Detect which cell encompasses the target text, then output its (x, y) center coordinate. 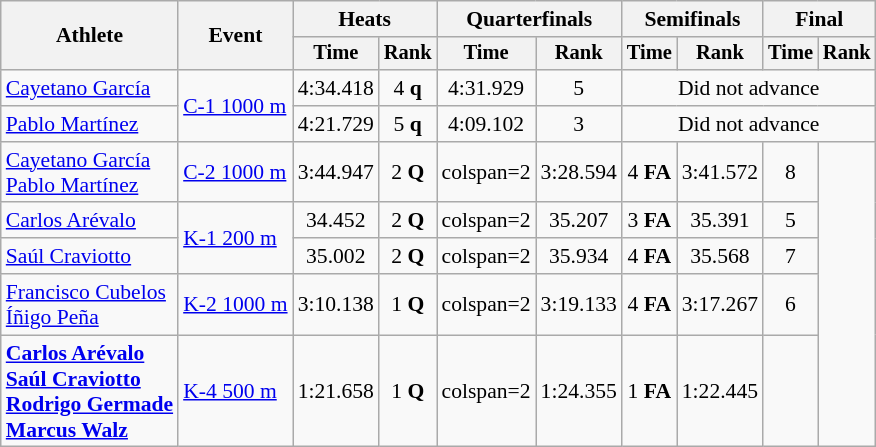
3 (579, 124)
3 FA (650, 221)
35.568 (720, 256)
4:34.418 (336, 88)
6 (790, 304)
35.002 (336, 256)
1:22.445 (720, 391)
1:21.658 (336, 391)
C-2 1000 m (235, 172)
Carlos ArévaloSaúl CraviottoRodrigo GermadeMarcus Walz (90, 391)
Francisco CubelosÍñigo Peña (90, 304)
35.391 (720, 221)
35.934 (579, 256)
Cayetano GarcíaPablo Martínez (90, 172)
5 q (408, 124)
Carlos Arévalo (90, 221)
Quarterfinals (528, 19)
1:24.355 (579, 391)
35.207 (579, 221)
Heats (365, 19)
34.452 (336, 221)
8 (790, 172)
Event (235, 36)
4 q (408, 88)
K-1 200 m (235, 238)
3:28.594 (579, 172)
4:31.929 (486, 88)
Saúl Craviotto (90, 256)
C-1 1000 m (235, 106)
4:21.729 (336, 124)
Final (819, 19)
Pablo Martínez (90, 124)
7 (790, 256)
K-4 500 m (235, 391)
3:41.572 (720, 172)
1 FA (650, 391)
K-2 1000 m (235, 304)
3:17.267 (720, 304)
3:19.133 (579, 304)
3:10.138 (336, 304)
Athlete (90, 36)
4:09.102 (486, 124)
Semifinals (692, 19)
3:44.947 (336, 172)
Cayetano García (90, 88)
